Detect which cell encompasses the target text, then output its [x, y] center coordinate. 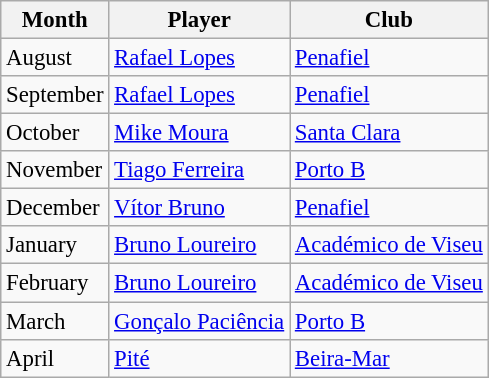
Beira-Mar [390, 358]
August [55, 58]
Mike Moura [200, 133]
Club [390, 20]
November [55, 170]
Vítor Bruno [200, 208]
December [55, 208]
January [55, 245]
February [55, 283]
Month [55, 20]
October [55, 133]
September [55, 95]
Pité [200, 358]
Player [200, 20]
April [55, 358]
Gonçalo Paciência [200, 321]
March [55, 321]
Santa Clara [390, 133]
Tiago Ferreira [200, 170]
